Return the (x, y) coordinate for the center point of the cell that contains the specified text.  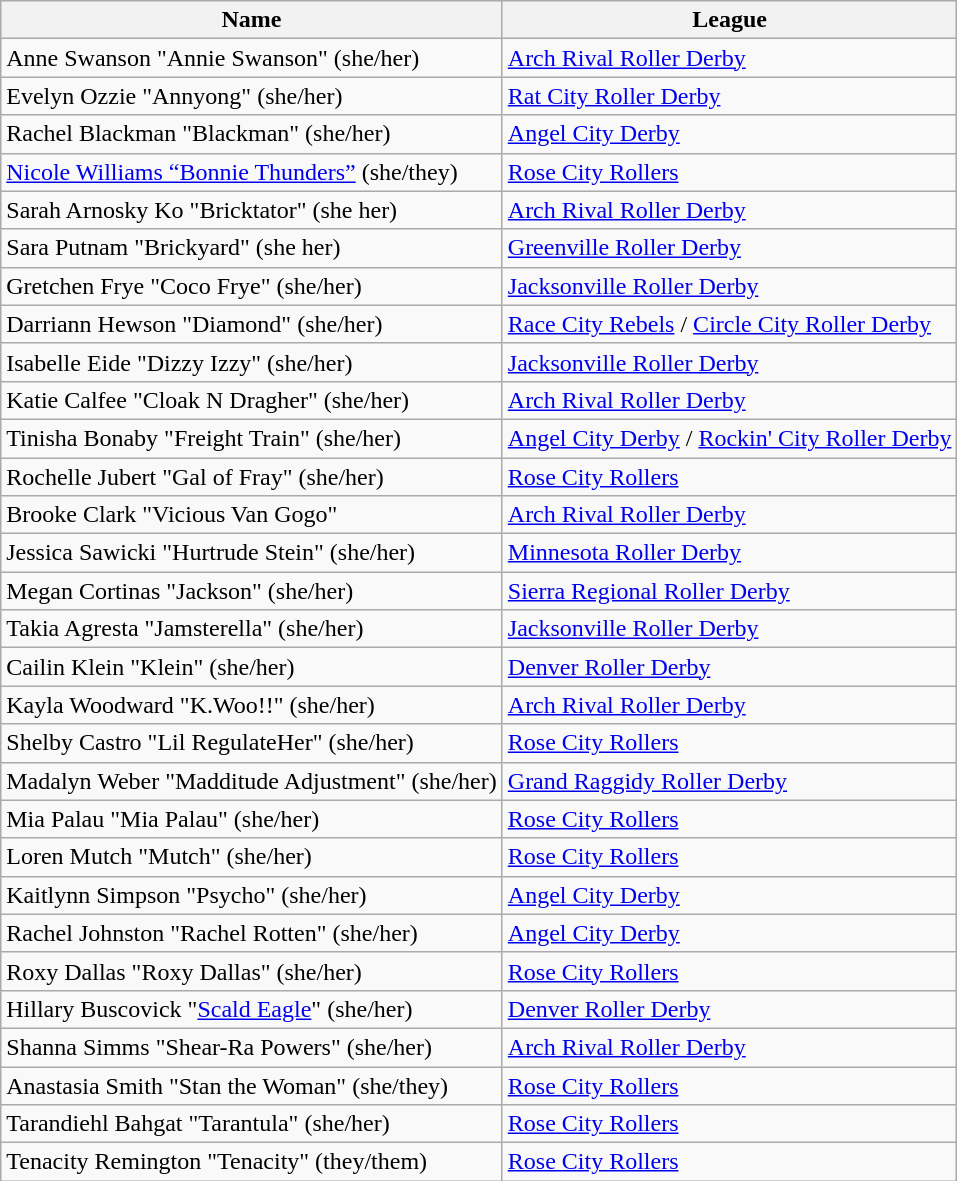
Megan Cortinas "Jackson" (she/her) (252, 591)
Takia Agresta "Jamsterella" (she/her) (252, 629)
Kaitlynn Simpson "Psycho" (she/her) (252, 895)
Gretchen Frye "Coco Frye" (she/her) (252, 286)
Tarandiehl Bahgat "Tarantula" (she/her) (252, 1124)
Katie Calfee "Cloak N Dragher" (she/her) (252, 400)
Anne Swanson "Annie Swanson" (she/her) (252, 58)
Shelby Castro "Lil RegulateHer" (she/her) (252, 743)
Brooke Clark "Vicious Van Gogo" (252, 515)
Darriann Hewson "Diamond" (she/her) (252, 324)
Greenville Roller Derby (730, 248)
Nicole Williams “Bonnie Thunders” (she/they) (252, 172)
Roxy Dallas "Roxy Dallas" (she/her) (252, 971)
Grand Raggidy Roller Derby (730, 781)
Race City Rebels / Circle City Roller Derby (730, 324)
Evelyn Ozzie "Annyong" (she/her) (252, 96)
Anastasia Smith "Stan the Woman" (she/they) (252, 1085)
Loren Mutch "Mutch" (she/her) (252, 857)
Minnesota Roller Derby (730, 553)
Rat City Roller Derby (730, 96)
Mia Palau "Mia Palau" (she/her) (252, 819)
Shanna Simms "Shear-Ra Powers" (she/her) (252, 1047)
Angel City Derby / Rockin' City Roller Derby (730, 438)
Hillary Buscovick "Scald Eagle" (she/her) (252, 1009)
League (730, 20)
Rachel Johnston "Rachel Rotten" (she/her) (252, 933)
Jessica Sawicki "Hurtrude Stein" (she/her) (252, 553)
Sarah Arnosky Ko "Bricktator" (she her) (252, 210)
Rachel Blackman "Blackman" (she/her) (252, 134)
Madalyn Weber "Madditude Adjustment" (she/her) (252, 781)
Sara Putnam "Brickyard" (she her) (252, 248)
Rochelle Jubert "Gal of Fray" (she/her) (252, 477)
Kayla Woodward "K.Woo!!" (she/her) (252, 705)
Tenacity Remington "Tenacity" (they/them) (252, 1162)
Isabelle Eide "Dizzy Izzy" (she/her) (252, 362)
Sierra Regional Roller Derby (730, 591)
Name (252, 20)
Tinisha Bonaby "Freight Train" (she/her) (252, 438)
Cailin Klein "Klein" (she/her) (252, 667)
